Identify which cell holds the provided text, then report its [x, y] central coordinate. 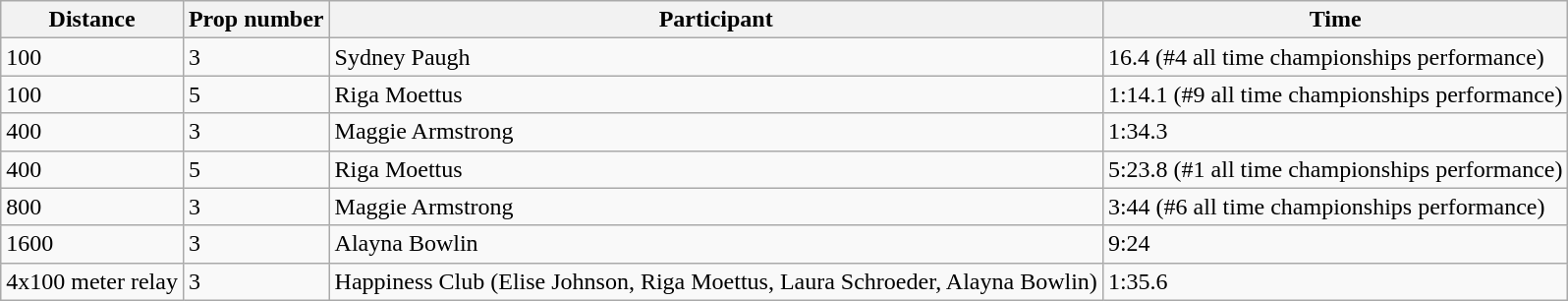
Happiness Club (Elise Johnson, Riga Moettus, Laura Schroeder, Alayna Bowlin) [715, 281]
5:23.8 (#1 all time championships performance) [1335, 169]
Prop number [255, 20]
1:14.1 (#9 all time championships performance) [1335, 94]
3:44 (#6 all time championships performance) [1335, 207]
Distance [92, 20]
1600 [92, 244]
800 [92, 207]
Sydney Paugh [715, 57]
1:34.3 [1335, 132]
Time [1335, 20]
Alayna Bowlin [715, 244]
4x100 meter relay [92, 281]
1:35.6 [1335, 281]
16.4 (#4 all time championships performance) [1335, 57]
9:24 [1335, 244]
Participant [715, 20]
